Identify which cell holds the provided text, then report its [x, y] central coordinate. 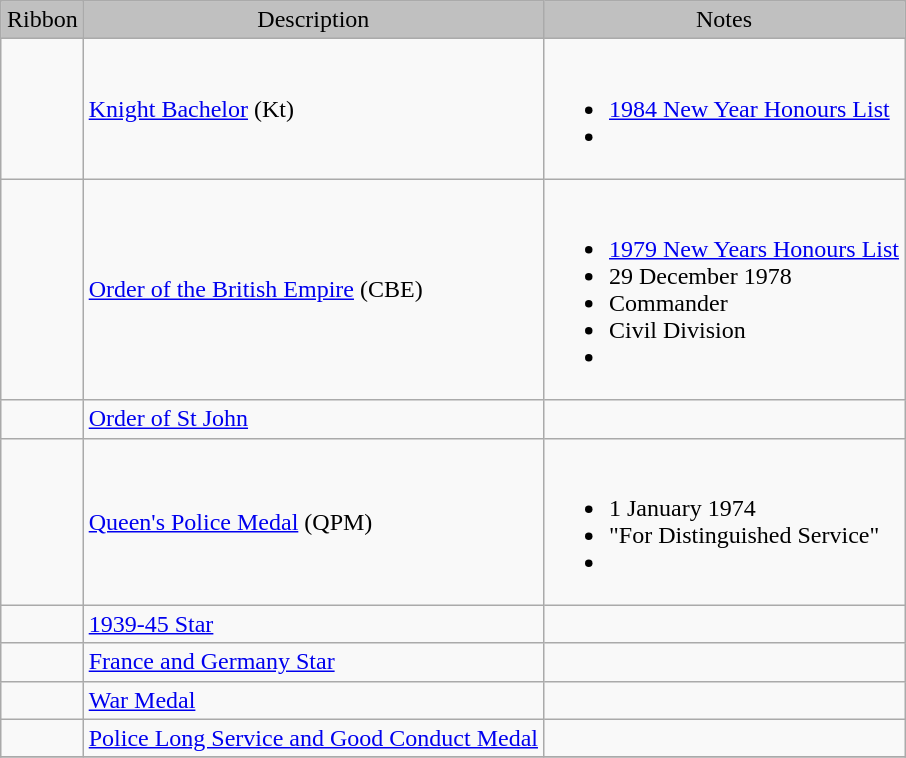
France and Germany Star [313, 662]
Description [313, 20]
Ribbon [42, 20]
Police Long Service and Good Conduct Medal [313, 738]
1939-45 Star [313, 624]
Knight Bachelor (Kt) [313, 109]
Notes [724, 20]
War Medal [313, 700]
Order of St John [313, 419]
Queen's Police Medal (QPM) [313, 522]
Order of the British Empire (CBE) [313, 290]
1984 New Year Honours List [724, 109]
1979 New Years Honours List29 December 1978CommanderCivil Division [724, 290]
1 January 1974"For Distinguished Service" [724, 522]
